Pinpoint the cell where the given text exists, returning its (X, Y) midpoint coordinate. 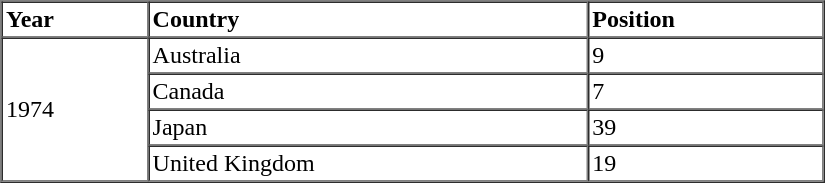
9 (706, 56)
Canada (368, 92)
United Kingdom (368, 164)
1974 (76, 110)
7 (706, 92)
Australia (368, 56)
Position (706, 20)
19 (706, 164)
Country (368, 20)
39 (706, 128)
Year (76, 20)
Japan (368, 128)
